Extract the (x, y) coordinate from the center of the cell holding the provided text.  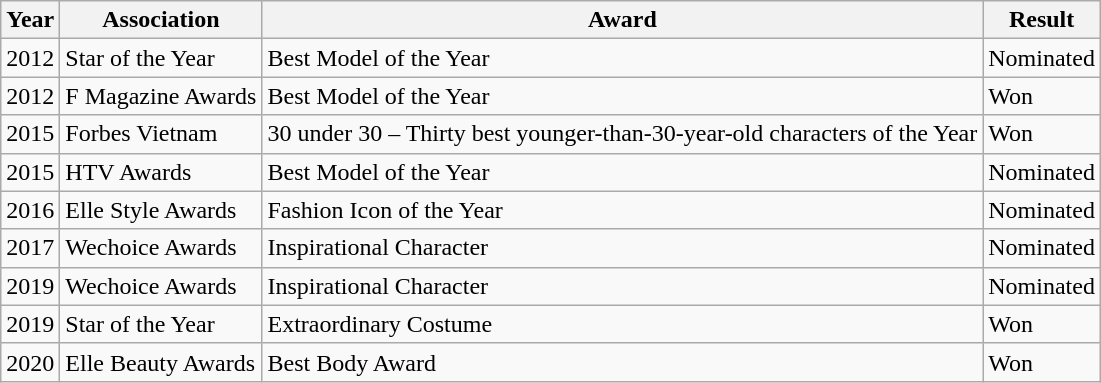
Extraordinary Costume (622, 324)
2017 (30, 248)
2020 (30, 362)
Result (1042, 20)
Year (30, 20)
30 under 30 – Thirty best younger-than-30-year-old characters of the Year (622, 134)
HTV Awards (161, 172)
Forbes Vietnam (161, 134)
F Magazine Awards (161, 96)
Award (622, 20)
Elle Beauty Awards (161, 362)
Association (161, 20)
Elle Style Awards (161, 210)
2016 (30, 210)
Best Body Award (622, 362)
Fashion Icon of the Year (622, 210)
